Identify which cell holds the provided text, then report its [X, Y] central coordinate. 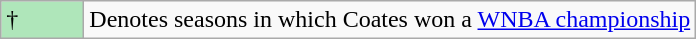
† [42, 20]
Denotes seasons in which Coates won a WNBA championship [390, 20]
